Output the [x, y] coordinate of the center of the cell containing the given text.  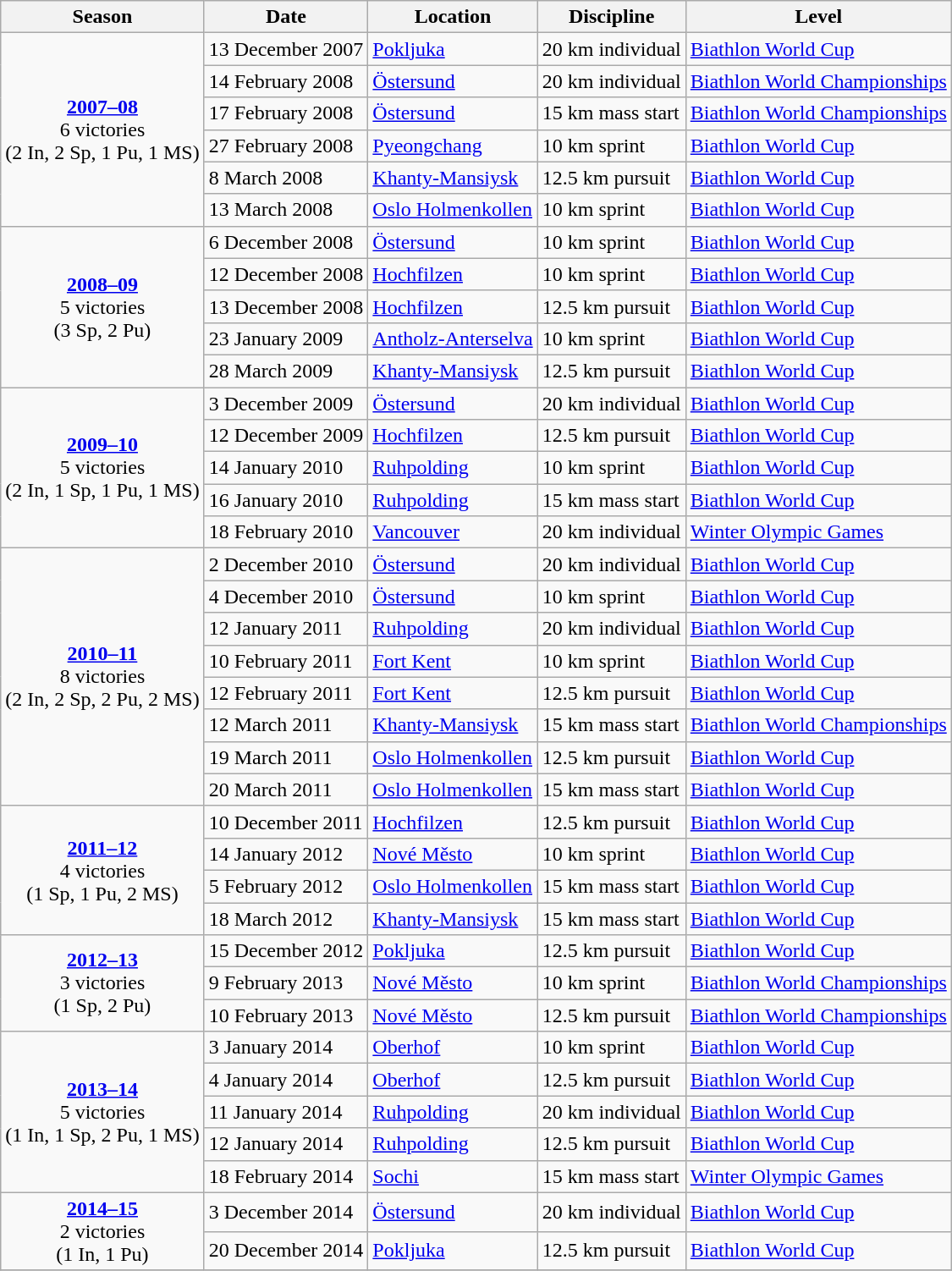
20 December 2014 [286, 1251]
4 January 2014 [286, 1080]
8 March 2008 [286, 178]
12 March 2011 [286, 725]
12 December 2008 [286, 274]
15 December 2012 [286, 951]
2010–11 8 victories (2 In, 2 Sp, 2 Pu, 2 MS) [102, 677]
14 February 2008 [286, 81]
Vancouver [453, 532]
Sochi [453, 1176]
10 December 2011 [286, 822]
19 March 2011 [286, 757]
23 January 2009 [286, 338]
12 January 2014 [286, 1144]
14 January 2010 [286, 468]
3 December 2009 [286, 404]
4 December 2010 [286, 597]
12 February 2011 [286, 693]
Antholz-Anterselva [453, 338]
28 March 2009 [286, 371]
2009–10 5 victories (2 In, 1 Sp, 1 Pu, 1 MS) [102, 468]
2012–13 3 victories (1 Sp, 2 Pu) [102, 983]
12 January 2011 [286, 629]
10 February 2011 [286, 661]
9 February 2013 [286, 983]
2 December 2010 [286, 564]
2008–09 5 victories (3 Sp, 2 Pu) [102, 306]
Discipline [611, 17]
2011–12 4 victories (1 Sp, 1 Pu, 2 MS) [102, 870]
6 December 2008 [286, 242]
13 March 2008 [286, 210]
18 February 2010 [286, 532]
10 February 2013 [286, 1015]
Location [453, 17]
14 January 2012 [286, 854]
Date [286, 17]
3 December 2014 [286, 1212]
18 March 2012 [286, 918]
Season [102, 17]
12 December 2009 [286, 436]
Pyeongchang [453, 146]
16 January 2010 [286, 500]
13 December 2007 [286, 49]
5 February 2012 [286, 886]
18 February 2014 [286, 1176]
2007–08 6 victories (2 In, 2 Sp, 1 Pu, 1 MS) [102, 129]
13 December 2008 [286, 306]
2013–14 5 victories (1 In, 1 Sp, 2 Pu, 1 MS) [102, 1112]
2014–15 2 victories (1 In, 1 Pu) [102, 1231]
11 January 2014 [286, 1112]
3 January 2014 [286, 1048]
20 March 2011 [286, 790]
27 February 2008 [286, 146]
Level [818, 17]
17 February 2008 [286, 113]
